Find where the given text appears and provide that cell's center as (x, y) coordinate. 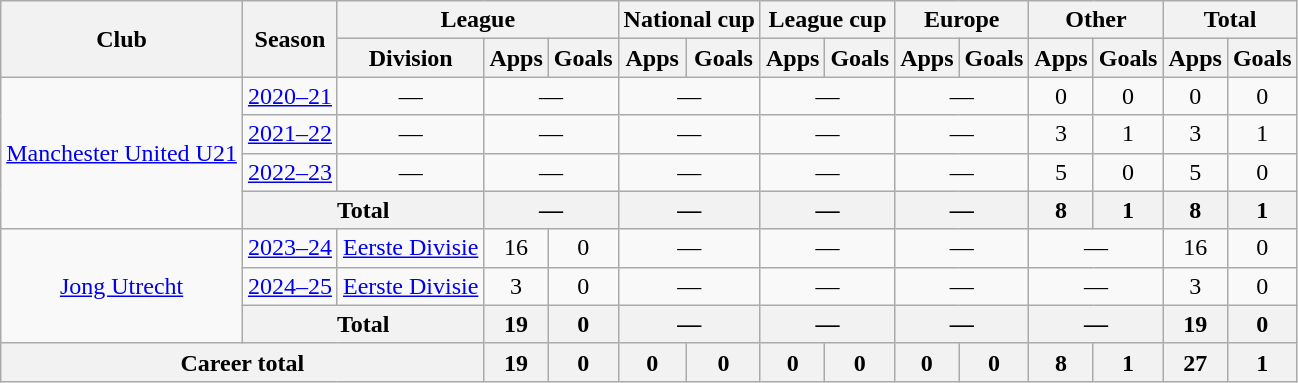
Other (1096, 20)
Career total (242, 362)
League cup (827, 20)
27 (1195, 362)
National cup (689, 20)
Season (290, 39)
2022–23 (290, 172)
League (478, 20)
2021–22 (290, 134)
Europe (962, 20)
Club (122, 39)
Manchester United U21 (122, 153)
2023–24 (290, 248)
2024–25 (290, 286)
2020–21 (290, 96)
Jong Utrecht (122, 286)
Division (410, 58)
